From the cell containing the given text, extract its center point as [X, Y] coordinate. 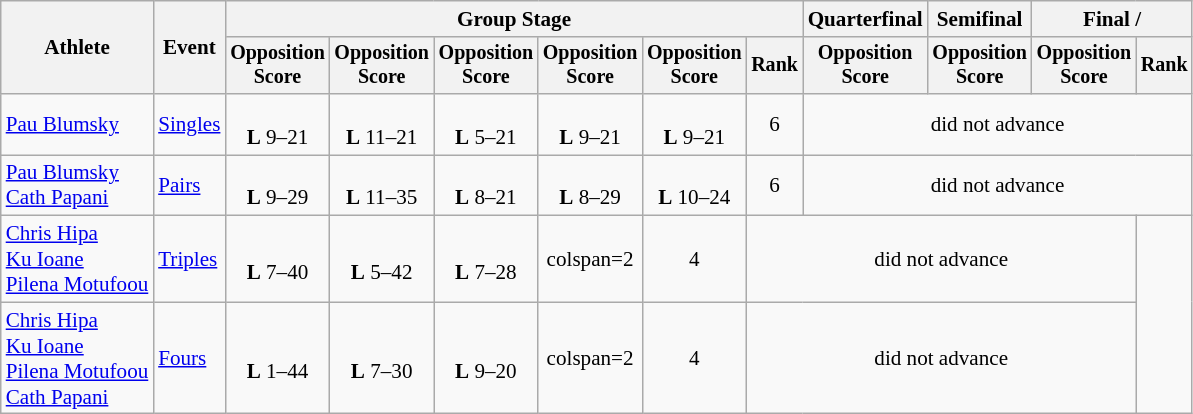
Event [189, 48]
L 5–42 [382, 259]
Triples [189, 259]
Athlete [77, 48]
L 11–21 [382, 124]
Chris HipaKu IoanePilena Motufoou [77, 259]
Pau BlumskyCath Papani [77, 186]
L 5–21 [486, 124]
L 9–20 [486, 358]
L 7–40 [277, 259]
Singles [189, 124]
Group Stage [514, 18]
L 7–28 [486, 259]
L 8–29 [590, 186]
Chris HipaKu IoanePilena MotufoouCath Papani [77, 358]
Pairs [189, 186]
L 10–24 [694, 186]
L 8–21 [486, 186]
Final / [1112, 18]
Quarterfinal [866, 18]
Fours [189, 358]
L 7–30 [382, 358]
L 9–29 [277, 186]
L 11–35 [382, 186]
L 1–44 [277, 358]
Pau Blumsky [77, 124]
Semifinal [980, 18]
